For the text-containing cell, return its midpoint in (x, y) coordinate format. 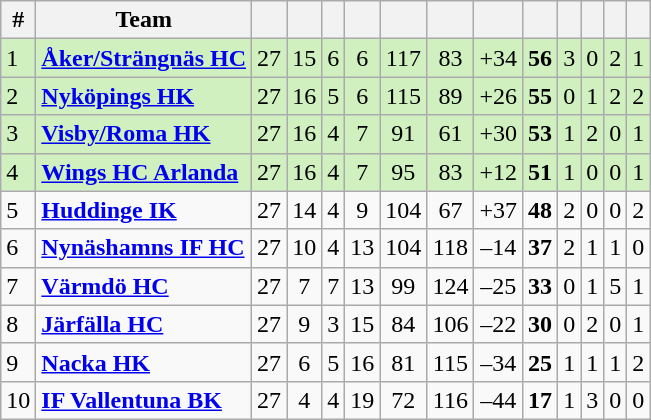
Team (144, 20)
51 (540, 172)
Nynäshamns IF HC (144, 248)
IF Vallentuna BK (144, 400)
89 (450, 96)
Värmdö HC (144, 286)
48 (540, 210)
84 (404, 324)
Visby/Roma HK (144, 134)
14 (304, 210)
Nyköpings HK (144, 96)
55 (540, 96)
–44 (498, 400)
# (18, 20)
+26 (498, 96)
30 (540, 324)
19 (362, 400)
+37 (498, 210)
53 (540, 134)
–22 (498, 324)
95 (404, 172)
Wings HC Arlanda (144, 172)
8 (18, 324)
106 (450, 324)
–34 (498, 362)
37 (540, 248)
–25 (498, 286)
+34 (498, 58)
61 (450, 134)
72 (404, 400)
Nacka HK (144, 362)
+30 (498, 134)
118 (450, 248)
56 (540, 58)
33 (540, 286)
17 (540, 400)
116 (450, 400)
Järfälla HC (144, 324)
–14 (498, 248)
67 (450, 210)
25 (540, 362)
91 (404, 134)
99 (404, 286)
81 (404, 362)
Huddinge IK (144, 210)
Åker/Strängnäs HC (144, 58)
124 (450, 286)
+12 (498, 172)
117 (404, 58)
